Identify which cell holds the provided text, then report its [x, y] central coordinate. 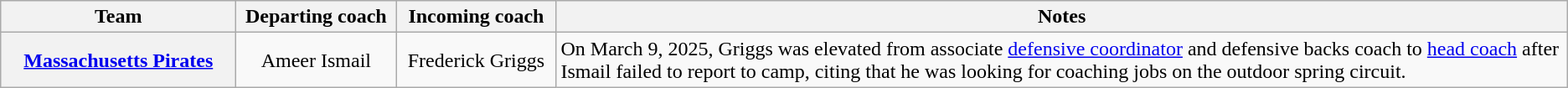
Massachusetts Pirates [119, 60]
Notes [1062, 17]
Team [119, 17]
Frederick Griggs [476, 60]
Ameer Ismail [317, 60]
Incoming coach [476, 17]
Departing coach [317, 17]
